Search for the cell housing the specified text and yield its [X, Y] center coordinate. 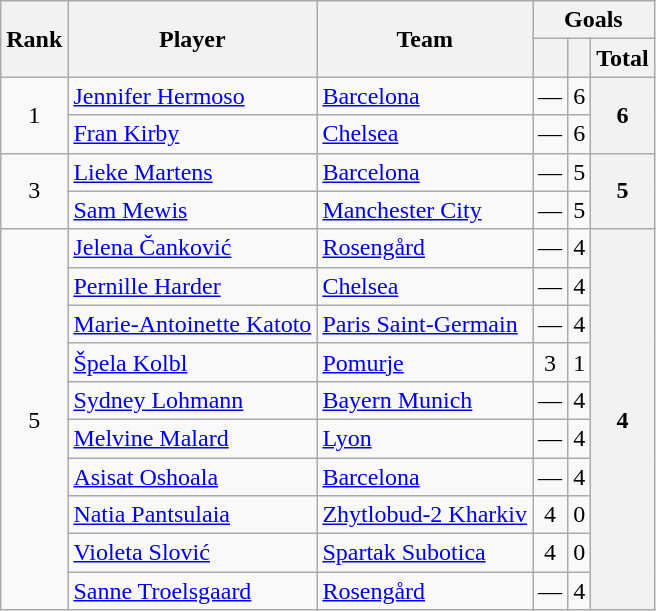
Sam Mewis [192, 210]
Pernille Harder [192, 286]
Melvine Malard [192, 438]
Total [623, 58]
Bayern Munich [425, 400]
Marie-Antoinette Katoto [192, 324]
Sanne Troelsgaard [192, 591]
Zhytlobud-2 Kharkiv [425, 515]
Paris Saint-Germain [425, 324]
Fran Kirby [192, 134]
Lyon [425, 438]
Player [192, 39]
Jelena Čanković [192, 248]
Jennifer Hermoso [192, 96]
Natia Pantsulaia [192, 515]
Goals [594, 20]
Team [425, 39]
Spartak Subotica [425, 553]
Manchester City [425, 210]
Rank [34, 39]
Pomurje [425, 362]
Sydney Lohmann [192, 400]
Lieke Martens [192, 172]
Violeta Slović [192, 553]
Asisat Oshoala [192, 477]
Špela Kolbl [192, 362]
